Return the (X, Y) coordinate for the center point of the cell that contains the specified text.  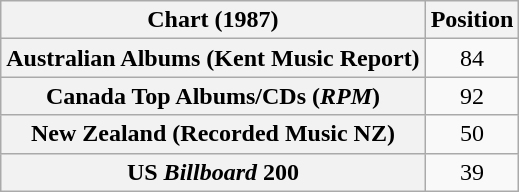
39 (472, 172)
Australian Albums (Kent Music Report) (213, 58)
Position (472, 20)
US Billboard 200 (213, 172)
New Zealand (Recorded Music NZ) (213, 134)
84 (472, 58)
Canada Top Albums/CDs (RPM) (213, 96)
50 (472, 134)
Chart (1987) (213, 20)
92 (472, 96)
